Output the [x, y] coordinate of the center of the cell containing the given text.  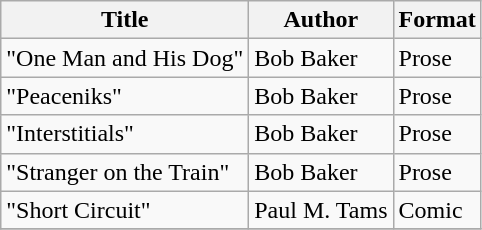
Author [321, 20]
Format [437, 20]
Paul M. Tams [321, 210]
Comic [437, 210]
"One Man and His Dog" [125, 58]
"Interstitials" [125, 134]
"Stranger on the Train" [125, 172]
"Peaceniks" [125, 96]
Title [125, 20]
"Short Circuit" [125, 210]
